Extract the [x, y] coordinate from the center of the cell holding the provided text.  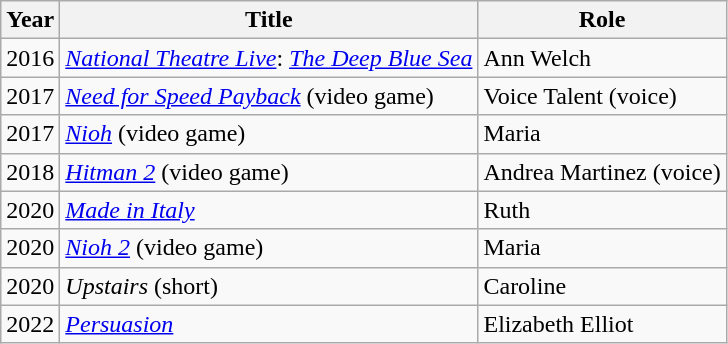
Persuasion [269, 324]
2022 [30, 324]
Ann Welch [602, 58]
Andrea Martinez (voice) [602, 172]
Hitman 2 (video game) [269, 172]
Upstairs (short) [269, 286]
Ruth [602, 210]
Title [269, 20]
Elizabeth Elliot [602, 324]
Role [602, 20]
Year [30, 20]
2016 [30, 58]
2018 [30, 172]
Voice Talent (voice) [602, 96]
Nioh 2 (video game) [269, 248]
Made in Italy [269, 210]
Nioh (video game) [269, 134]
Caroline [602, 286]
National Theatre Live: The Deep Blue Sea [269, 58]
Need for Speed Payback (video game) [269, 96]
